Capture the cell that displays the provided text and extract its [x, y] central coordinate. 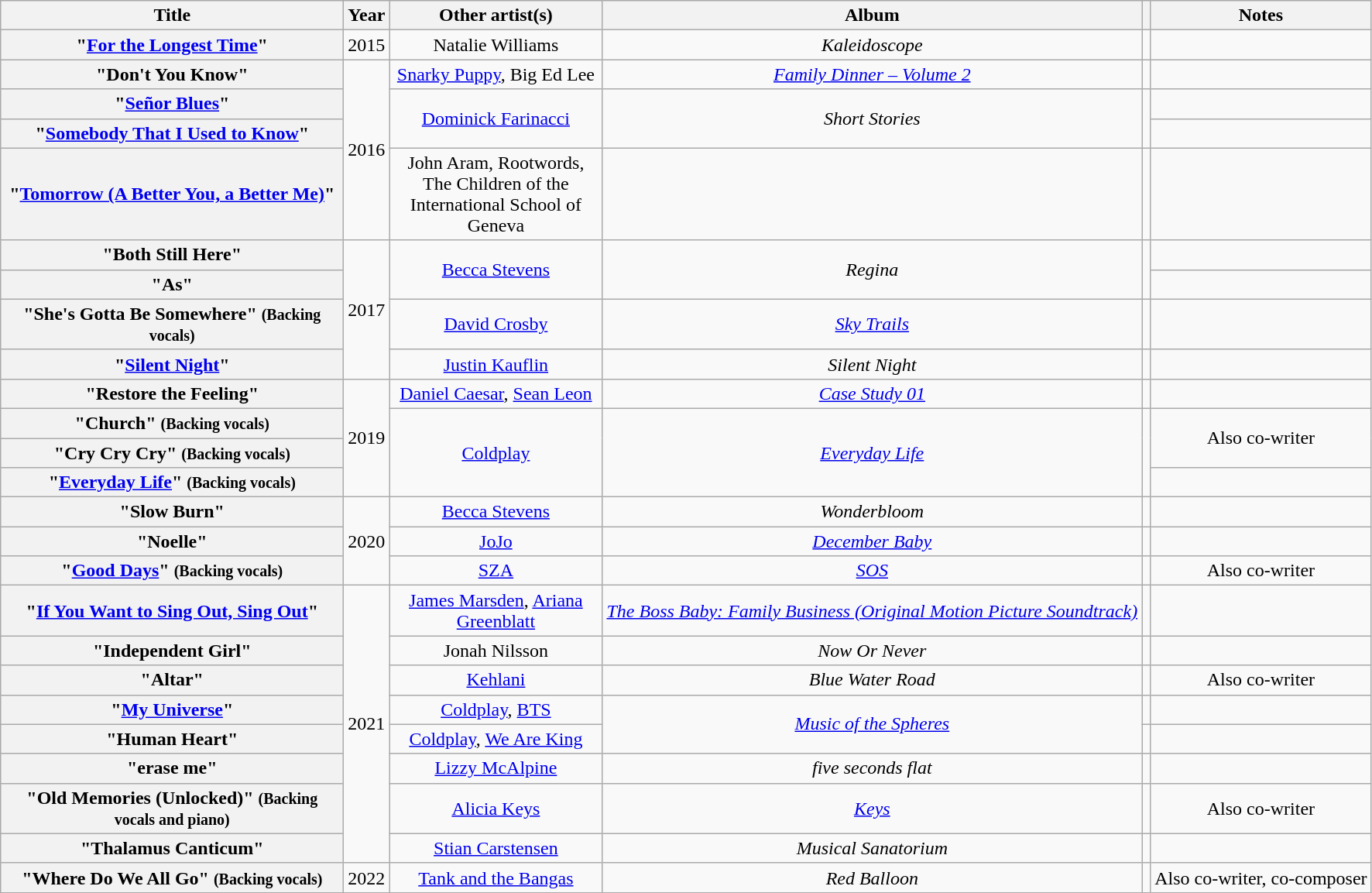
"erase me" [172, 768]
Silent Night [872, 364]
Blue Water Road [872, 680]
five seconds flat [872, 768]
Short Stories [872, 118]
Now Or Never [872, 651]
Dominick Farinacci [496, 118]
2017 [367, 310]
"Slow Burn" [172, 512]
2015 [367, 45]
Red Balloon [872, 878]
The Boss Baby: Family Business (Original Motion Picture Soundtrack) [872, 610]
Year [367, 15]
"Independent Girl" [172, 651]
Notes [1261, 15]
2021 [367, 724]
"Good Days" (Backing vocals) [172, 571]
Daniel Caesar, Sean Leon [496, 393]
2019 [367, 438]
Regina [872, 270]
"Altar" [172, 680]
Coldplay [496, 452]
"For the Longest Time" [172, 45]
"Somebody That I Used to Know" [172, 133]
Keys [872, 809]
James Marsden, Ariana Greenblatt [496, 610]
Coldplay, We Are King [496, 739]
Tank and the Bangas [496, 878]
"Noelle" [172, 541]
Lizzy McAlpine [496, 768]
"Where Do We All Go" (Backing vocals) [172, 878]
John Aram, Rootwords, The Children of the International School of Geneva [496, 194]
Also co-writer, co-composer [1261, 878]
"Church" (Backing vocals) [172, 423]
Snarky Puppy, Big Ed Lee [496, 74]
"Tomorrow (A Better You, a Better Me)" [172, 194]
"Both Still Here" [172, 255]
"My Universe" [172, 709]
"Don't You Know" [172, 74]
Family Dinner – Volume 2 [872, 74]
JoJo [496, 541]
Album [872, 15]
Sky Trails [872, 324]
December Baby [872, 541]
"Human Heart" [172, 739]
"She's Gotta Be Somewhere" (Backing vocals) [172, 324]
2020 [367, 541]
"Restore the Feeling" [172, 393]
Jonah Nilsson [496, 651]
Music of the Spheres [872, 724]
"Señor Blues" [172, 104]
"If You Want to Sing Out, Sing Out" [172, 610]
Case Study 01 [872, 393]
Natalie Williams [496, 45]
"Old Memories (Unlocked)" (Backing vocals and piano) [172, 809]
"Thalamus Canticum" [172, 848]
2022 [367, 878]
Alicia Keys [496, 809]
"Everyday Life" (Backing vocals) [172, 483]
David Crosby [496, 324]
Coldplay, BTS [496, 709]
Other artist(s) [496, 15]
Musical Sanatorium [872, 848]
Kaleidoscope [872, 45]
Kehlani [496, 680]
2016 [367, 150]
Stian Carstensen [496, 848]
Title [172, 15]
"Cry Cry Cry" (Backing vocals) [172, 453]
"Silent Night" [172, 364]
Wonderbloom [872, 512]
Everyday Life [872, 452]
"As" [172, 284]
SOS [872, 571]
SZA [496, 571]
Justin Kauflin [496, 364]
